Capture the cell that displays the provided text and extract its [X, Y] central coordinate. 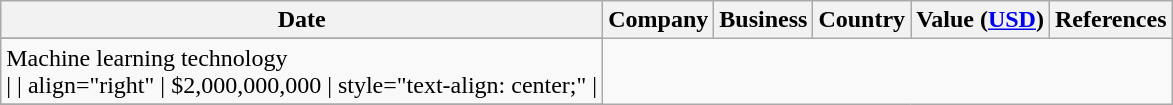
References [1110, 20]
Company [658, 20]
Value (USD) [980, 20]
Date [302, 20]
Country [862, 20]
Machine learning technology| | align="right" | $2,000,000,000 | style="text-align: center;" | [302, 72]
Business [764, 20]
